Locate the cell with the specified text and output its [x, y] center coordinate. 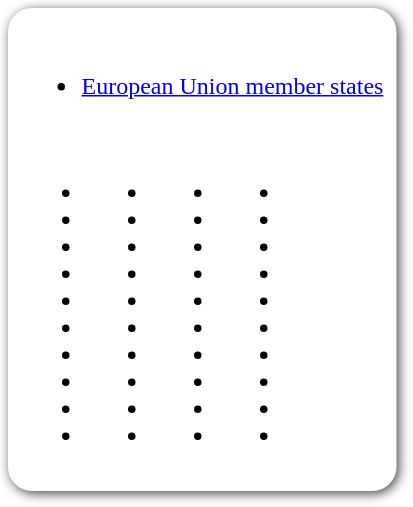
European Union member states [202, 250]
